Capture the cell that displays the provided text and extract its (X, Y) central coordinate. 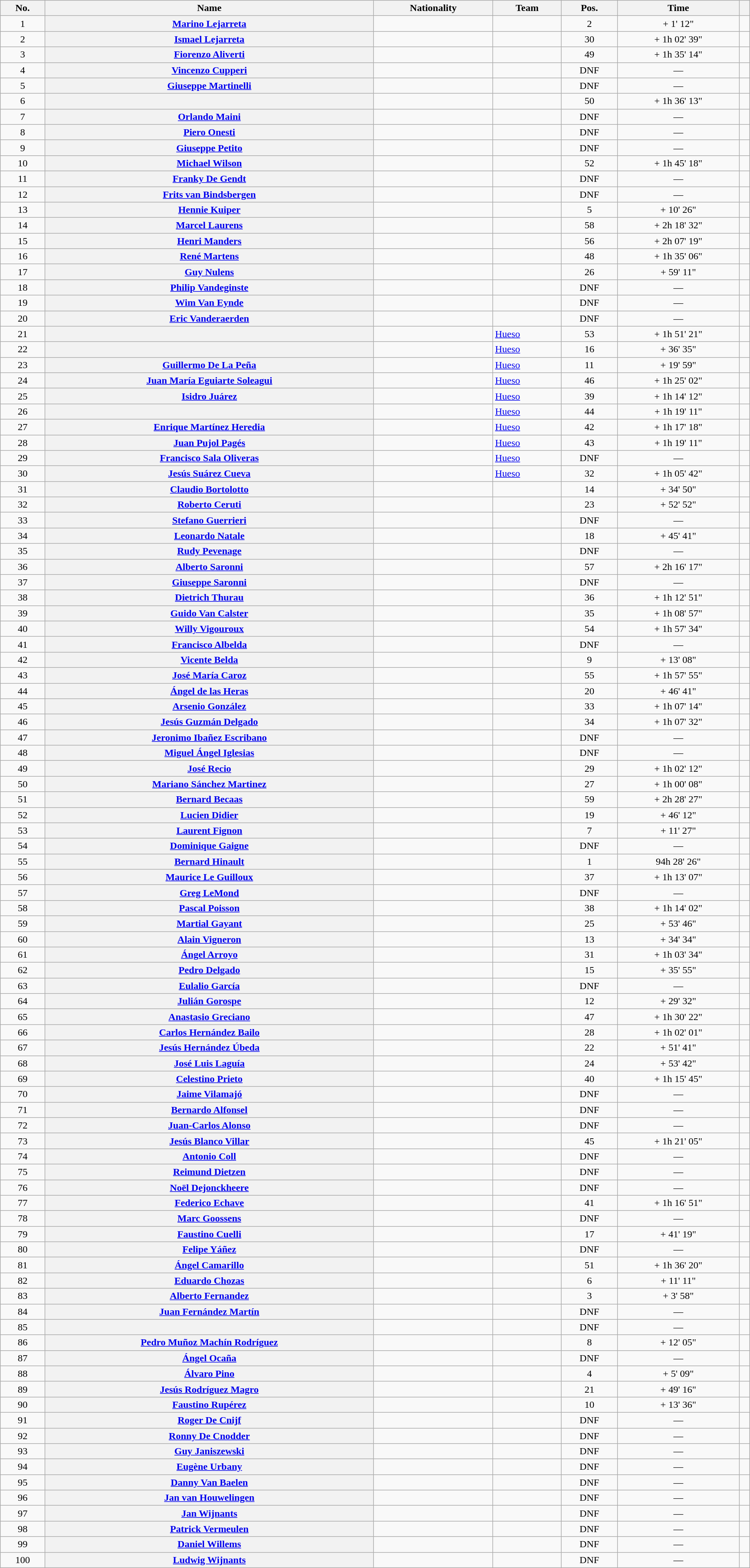
Anastasio Greciano (209, 1017)
+ 3' 58" (679, 1296)
+ 1h 57' 34" (679, 629)
Jesús Suárez Cueva (209, 474)
+ 1h 02' 01" (679, 1032)
+ 1h 14' 12" (679, 396)
Wim Van Eynde (209, 303)
Piero Onesti (209, 132)
+ 51' 41" (679, 1048)
José María Caroz (209, 675)
96 (23, 1498)
Eric Vanderaerden (209, 318)
Ángel Camarillo (209, 1265)
Guillermo De La Peña (209, 365)
Pos. (590, 8)
Martial Gayant (209, 923)
+ 1h 14' 02" (679, 908)
+ 52' 52" (679, 505)
69 (23, 1079)
94 (23, 1467)
+ 13' 08" (679, 660)
Daniel Willems (209, 1544)
Francisco Sala Oliveras (209, 458)
Guy Nulens (209, 272)
Marc Goossens (209, 1219)
82 (23, 1281)
77 (23, 1203)
Juan María Eguiarte Soleagui (209, 380)
89 (23, 1389)
+ 2h 28' 27" (679, 799)
Henri Manders (209, 241)
64 (23, 1001)
+ 53' 42" (679, 1063)
Ronny De Cnodder (209, 1435)
+ 11' 27" (679, 830)
+ 11' 11" (679, 1281)
Jan Wijnants (209, 1513)
80 (23, 1250)
Faustino Rupérez (209, 1405)
+ 1h 00' 08" (679, 784)
Jaime Vilamajó (209, 1094)
Giuseppe Martinelli (209, 86)
Faustino Cuelli (209, 1234)
+ 2h 16' 17" (679, 567)
73 (23, 1141)
Maurice Le Guilloux (209, 877)
+ 1h 45' 18" (679, 163)
67 (23, 1048)
Enrique Martínez Heredia (209, 427)
Vicente Belda (209, 660)
Marcel Laurens (209, 225)
Isidro Juárez (209, 396)
Hennie Kuiper (209, 210)
92 (23, 1435)
Nationality (433, 8)
87 (23, 1358)
98 (23, 1529)
+ 13' 36" (679, 1405)
+ 34' 34" (679, 939)
+ 1' 12" (679, 24)
Leonardo Natale (209, 536)
+ 1h 02' 39" (679, 39)
99 (23, 1544)
+ 59' 11" (679, 272)
Patrick Vermeulen (209, 1529)
+ 45' 41" (679, 536)
93 (23, 1451)
Mariano Sánchez Martinez (209, 784)
Giuseppe Petito (209, 148)
Danny Van Baelen (209, 1482)
+ 12' 05" (679, 1343)
+ 1h 36' 20" (679, 1265)
Eulalio García (209, 986)
+ 36' 35" (679, 349)
+ 1h 02' 12" (679, 769)
62 (23, 970)
78 (23, 1219)
+ 1h 51' 21" (679, 334)
Laurent Fignon (209, 830)
Álvaro Pino (209, 1374)
85 (23, 1327)
Ángel Arroyo (209, 955)
75 (23, 1172)
Willy Vigouroux (209, 629)
Francisco Albelda (209, 644)
+ 1h 57' 55" (679, 675)
Stefano Guerrieri (209, 520)
61 (23, 955)
+ 1h 36' 13" (679, 101)
+ 34' 50" (679, 489)
60 (23, 939)
Bernard Hinault (209, 861)
Dietrich Thurau (209, 598)
Guy Janiszewski (209, 1451)
José Luis Laguía (209, 1063)
+ 41' 19" (679, 1234)
Philip Vandeginste (209, 287)
+ 46' 41" (679, 691)
88 (23, 1374)
Antonio Coll (209, 1156)
100 (23, 1560)
Noël Dejonckheere (209, 1188)
Alberto Fernandez (209, 1296)
+ 2h 18' 32" (679, 225)
86 (23, 1343)
Franky De Gendt (209, 179)
Frits van Bindsbergen (209, 194)
Vincenzo Cupperi (209, 70)
Jesús Blanco Villar (209, 1141)
Orlando Maini (209, 117)
91 (23, 1420)
Eduardo Chozas (209, 1281)
83 (23, 1296)
66 (23, 1032)
74 (23, 1156)
84 (23, 1312)
+ 1h 12' 51" (679, 598)
Alberto Saronni (209, 567)
José Recio (209, 769)
René Martens (209, 256)
Pedro Delgado (209, 970)
+ 1h 21' 05" (679, 1141)
+ 1h 08' 57" (679, 613)
Ángel de las Heras (209, 691)
Julián Gorospe (209, 1001)
+ 5' 09" (679, 1374)
Jesús Hernández Úbeda (209, 1048)
Arsenio González (209, 707)
+ 1h 03' 34" (679, 955)
Juan Pujol Pagés (209, 442)
+ 1h 07' 32" (679, 722)
+ 1h 17' 18" (679, 427)
90 (23, 1405)
Pascal Poisson (209, 908)
95 (23, 1482)
Reimund Dietzen (209, 1172)
+ 1h 13' 07" (679, 877)
76 (23, 1188)
97 (23, 1513)
Time (679, 8)
Ismael Lejarreta (209, 39)
Rudy Pevenage (209, 551)
Jesús Guzmán Delgado (209, 722)
Eugène Urbany (209, 1467)
Giuseppe Saronni (209, 582)
Juan Fernández Martín (209, 1312)
Name (209, 8)
Greg LeMond (209, 892)
Miguel Ángel Iglesias (209, 753)
Federico Echave (209, 1203)
Roger De Cnijf (209, 1420)
Pedro Muñoz Machín Rodríguez (209, 1343)
63 (23, 986)
+ 1h 25' 02" (679, 380)
Jesús Rodríguez Magro (209, 1389)
+ 53' 46" (679, 923)
Juan-Carlos Alonso (209, 1125)
65 (23, 1017)
No. (23, 8)
81 (23, 1265)
Carlos Hernández Bailo (209, 1032)
Guido Van Calster (209, 613)
+ 19' 59" (679, 365)
Claudio Bortolotto (209, 489)
Felipe Yáñez (209, 1250)
+ 1h 35' 06" (679, 256)
Celestino Prieto (209, 1079)
94h 28' 26" (679, 861)
+ 1h 05' 42" (679, 474)
Ludwig Wijnants (209, 1560)
Alain Vigneron (209, 939)
+ 1h 15' 45" (679, 1079)
Ángel Ocaña (209, 1358)
Roberto Ceruti (209, 505)
Dominique Gaigne (209, 846)
68 (23, 1063)
Bernardo Alfonsel (209, 1110)
Jan van Houwelingen (209, 1498)
+ 10' 26" (679, 210)
70 (23, 1094)
+ 1h 35' 14" (679, 55)
+ 29' 32" (679, 1001)
Jeronimo Ibañez Escribano (209, 738)
79 (23, 1234)
+ 46' 12" (679, 815)
Team (527, 8)
+ 35' 55" (679, 970)
+ 2h 07' 19" (679, 241)
Fiorenzo Aliverti (209, 55)
+ 49' 16" (679, 1389)
Marino Lejarreta (209, 24)
Michael Wilson (209, 163)
+ 1h 16' 51" (679, 1203)
72 (23, 1125)
+ 1h 07' 14" (679, 707)
Bernard Becaas (209, 799)
+ 1h 30' 22" (679, 1017)
71 (23, 1110)
Lucien Didier (209, 815)
